Extract the [X, Y] coordinate from the center of the cell holding the provided text.  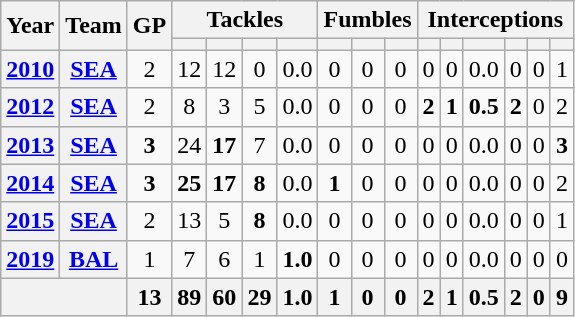
2014 [30, 183]
2015 [30, 221]
Fumbles [368, 20]
60 [224, 297]
2012 [30, 107]
9 [562, 297]
89 [190, 297]
2010 [30, 69]
2019 [30, 259]
2013 [30, 145]
24 [190, 145]
25 [190, 183]
Interceptions [495, 20]
GP [149, 26]
29 [260, 297]
6 [224, 259]
Team [94, 26]
BAL [94, 259]
Year [30, 26]
Tackles [245, 20]
